For the text-containing cell, return its midpoint in (X, Y) coordinate format. 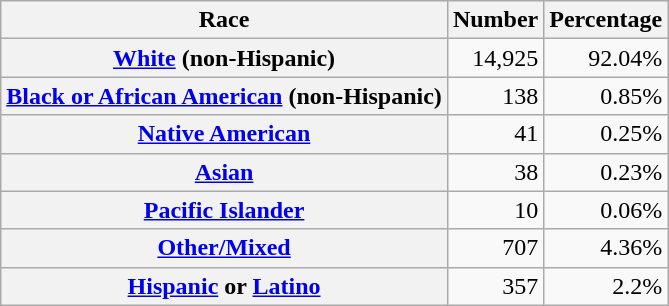
Percentage (606, 20)
41 (495, 134)
707 (495, 248)
92.04% (606, 58)
White (non-Hispanic) (224, 58)
2.2% (606, 286)
0.25% (606, 134)
Hispanic or Latino (224, 286)
Pacific Islander (224, 210)
Race (224, 20)
0.85% (606, 96)
0.06% (606, 210)
Native American (224, 134)
38 (495, 172)
10 (495, 210)
Number (495, 20)
0.23% (606, 172)
Other/Mixed (224, 248)
Black or African American (non-Hispanic) (224, 96)
357 (495, 286)
4.36% (606, 248)
14,925 (495, 58)
138 (495, 96)
Asian (224, 172)
